Output the (X, Y) coordinate of the center of the cell containing the given text.  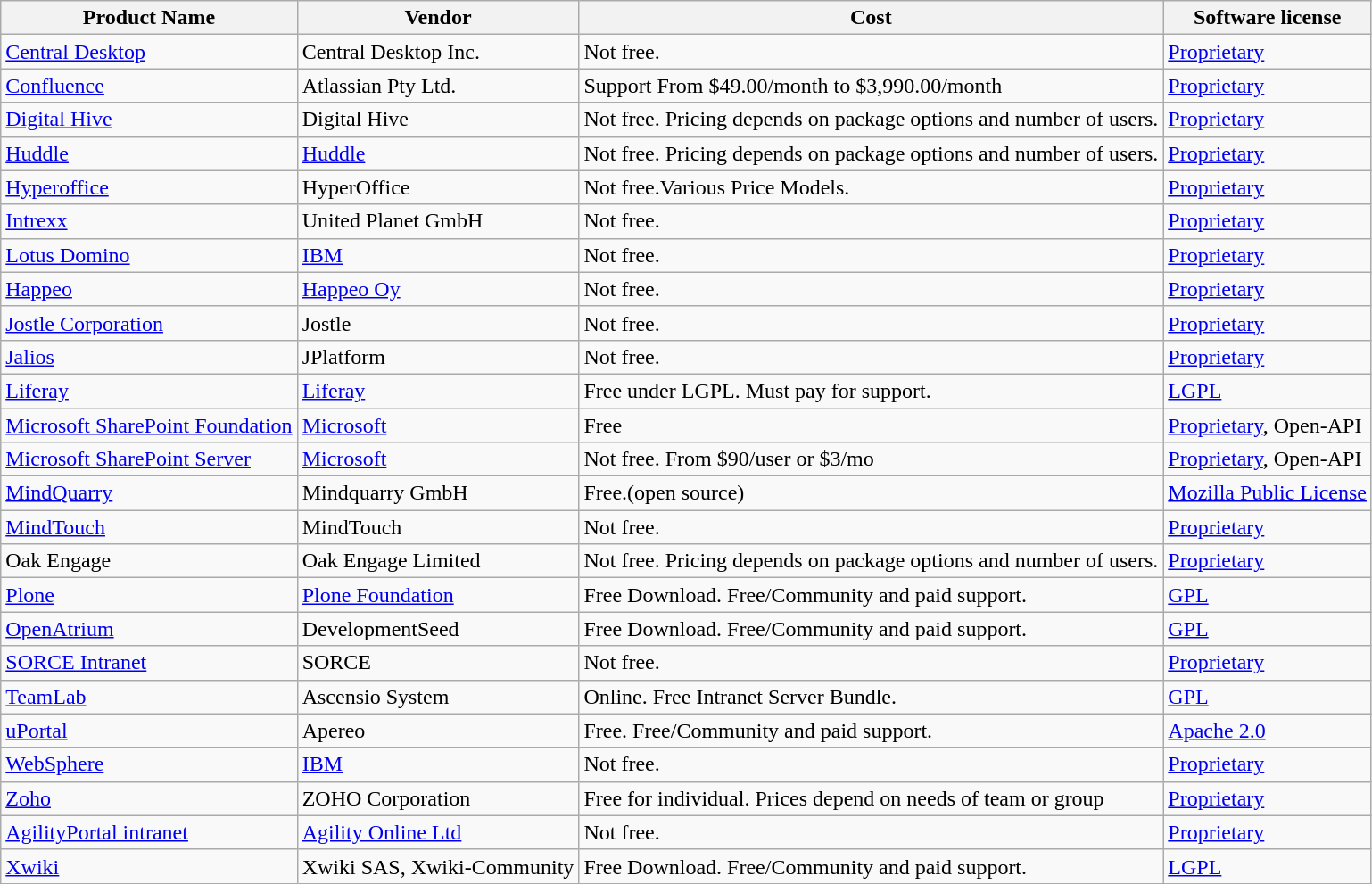
Not free. From $90/user or $3/mo (871, 459)
Plone (149, 595)
Free (871, 425)
Atlassian Pty Ltd. (438, 86)
Microsoft SharePoint Server (149, 459)
Free for individual. Prices depend on needs of team or group (871, 798)
Software license (1268, 18)
Zoho (149, 798)
Happeo Oy (438, 289)
Plone Foundation (438, 595)
Apereo (438, 731)
Central Desktop (149, 52)
Jostle (438, 323)
Lotus Domino (149, 255)
Vendor (438, 18)
Product Name (149, 18)
Oak Engage Limited (438, 561)
Apache 2.0 (1268, 731)
Hyperoffice (149, 187)
Microsoft SharePoint Foundation (149, 425)
MindQuarry (149, 493)
Cost (871, 18)
TeamLab (149, 697)
Jostle Corporation (149, 323)
Jalios (149, 357)
Central Desktop Inc. (438, 52)
Xwiki (149, 866)
ZOHO Corporation (438, 798)
SORCE (438, 663)
Oak Engage (149, 561)
WebSphere (149, 764)
Not free.Various Price Models. (871, 187)
HyperOffice (438, 187)
Free under LGPL. Must pay for support. (871, 391)
AgilityPortal intranet (149, 832)
Confluence (149, 86)
OpenAtrium (149, 629)
Intrexx (149, 221)
Agility Online Ltd (438, 832)
Happeo (149, 289)
Free.(open source) (871, 493)
Mindquarry GmbH (438, 493)
Online. Free Intranet Server Bundle. (871, 697)
SORCE Intranet (149, 663)
DevelopmentSeed (438, 629)
Xwiki SAS, Xwiki-Community (438, 866)
Ascensio System (438, 697)
Support From $49.00/month to $3,990.00/month (871, 86)
Free. Free/Community and paid support. (871, 731)
JPlatform (438, 357)
uPortal (149, 731)
United Planet GmbH (438, 221)
Mozilla Public License (1268, 493)
